Return the (X, Y) coordinate for the center point of the cell that contains the specified text.  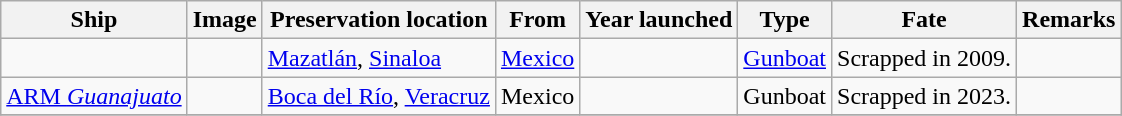
Mazatlán, Sinaloa (378, 58)
Remarks (1069, 20)
Type (785, 20)
Image (224, 20)
Scrapped in 2023. (924, 96)
Year launched (659, 20)
Ship (94, 20)
Boca del Río, Veracruz (378, 96)
Scrapped in 2009. (924, 58)
From (537, 20)
Fate (924, 20)
Preservation location (378, 20)
ARM Guanajuato (94, 96)
